Detect which cell encompasses the target text, then output its [X, Y] center coordinate. 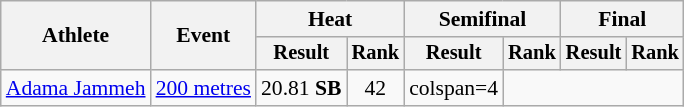
colspan=4 [454, 88]
Athlete [76, 36]
42 [376, 88]
Final [622, 19]
Adama Jammeh [76, 88]
200 metres [204, 88]
Event [204, 36]
Heat [330, 19]
Semifinal [482, 19]
20.81 SB [302, 88]
